Scan for the cell matching the given text and deliver its (x, y) coordinate at center. 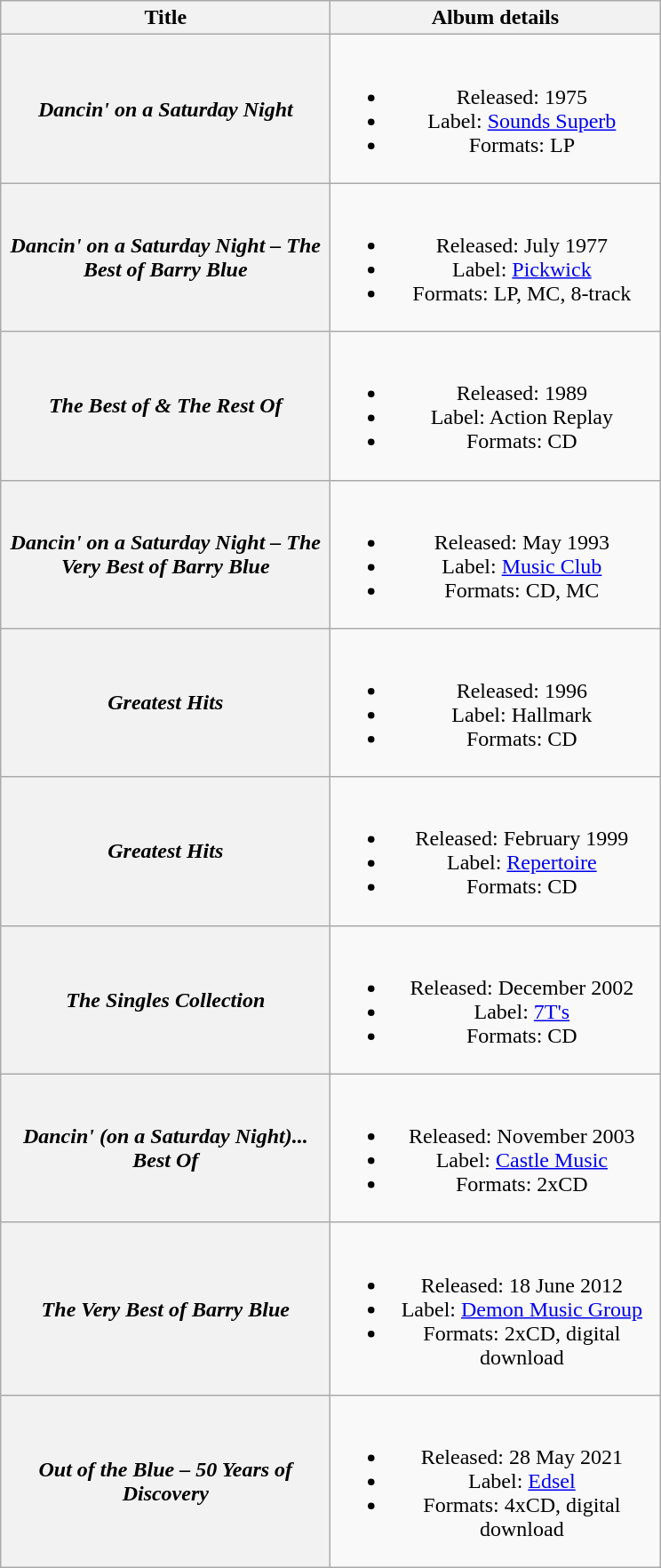
Released: 1996Label: HallmarkFormats: CD (496, 702)
The Singles Collection (165, 999)
Dancin' (on a Saturday Night)... Best Of (165, 1148)
Released: 18 June 2012Label: Demon Music GroupFormats: 2xCD, digital download (496, 1308)
Released: 1989Label: Action ReplayFormats: CD (496, 405)
Dancin' on a Saturday Night (165, 108)
Released: July 1977Label: PickwickFormats: LP, MC, 8-track (496, 258)
Dancin' on a Saturday Night – The Best of Barry Blue (165, 258)
The Very Best of Barry Blue (165, 1308)
Album details (496, 18)
Released: November 2003Label: Castle MusicFormats: 2xCD (496, 1148)
Released: 1975Label: Sounds SuperbFormats: LP (496, 108)
Dancin' on a Saturday Night – The Very Best of Barry Blue (165, 555)
Out of the Blue – 50 Years of Discovery (165, 1481)
Released: 28 May 2021Label: EdselFormats: 4xCD, digital download (496, 1481)
The Best of & The Rest Of (165, 405)
Title (165, 18)
Released: May 1993Label: Music ClubFormats: CD, MC (496, 555)
Released: December 2002Label: 7T'sFormats: CD (496, 999)
Released: February 1999Label: RepertoireFormats: CD (496, 852)
